Provide the [X, Y] coordinate of the cell's center where the given text is located.  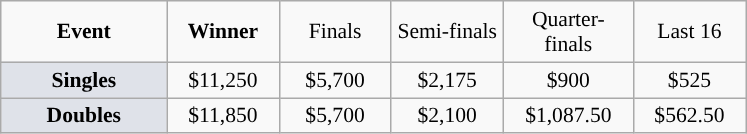
$11,850 [223, 116]
$562.50 [689, 116]
Singles [84, 80]
$11,250 [223, 80]
Last 16 [689, 32]
Finals [335, 32]
$1,087.50 [568, 116]
$525 [689, 80]
Winner [223, 32]
$2,100 [447, 116]
Semi-finals [447, 32]
Quarter-finals [568, 32]
$900 [568, 80]
Event [84, 32]
$2,175 [447, 80]
Doubles [84, 116]
